Capture the cell that displays the provided text and extract its [X, Y] central coordinate. 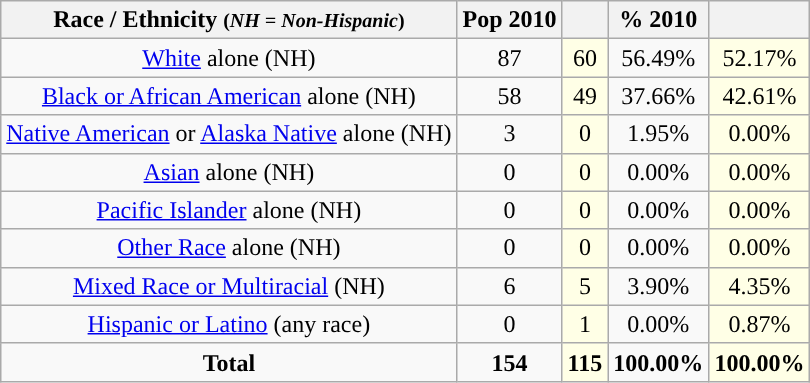
3 [510, 134]
37.66% [658, 96]
Mixed Race or Multiracial (NH) [229, 286]
6 [510, 286]
White alone (NH) [229, 58]
49 [585, 96]
Hispanic or Latino (any race) [229, 324]
Total [229, 362]
Asian alone (NH) [229, 172]
58 [510, 96]
Native American or Alaska Native alone (NH) [229, 134]
Race / Ethnicity (NH = Non-Hispanic) [229, 20]
1 [585, 324]
% 2010 [658, 20]
87 [510, 58]
Pop 2010 [510, 20]
1.95% [658, 134]
115 [585, 362]
3.90% [658, 286]
4.35% [760, 286]
Other Race alone (NH) [229, 248]
Pacific Islander alone (NH) [229, 210]
56.49% [658, 58]
Black or African American alone (NH) [229, 96]
154 [510, 362]
60 [585, 58]
5 [585, 286]
52.17% [760, 58]
42.61% [760, 96]
0.87% [760, 324]
